For the text-containing cell, return its midpoint in [x, y] coordinate format. 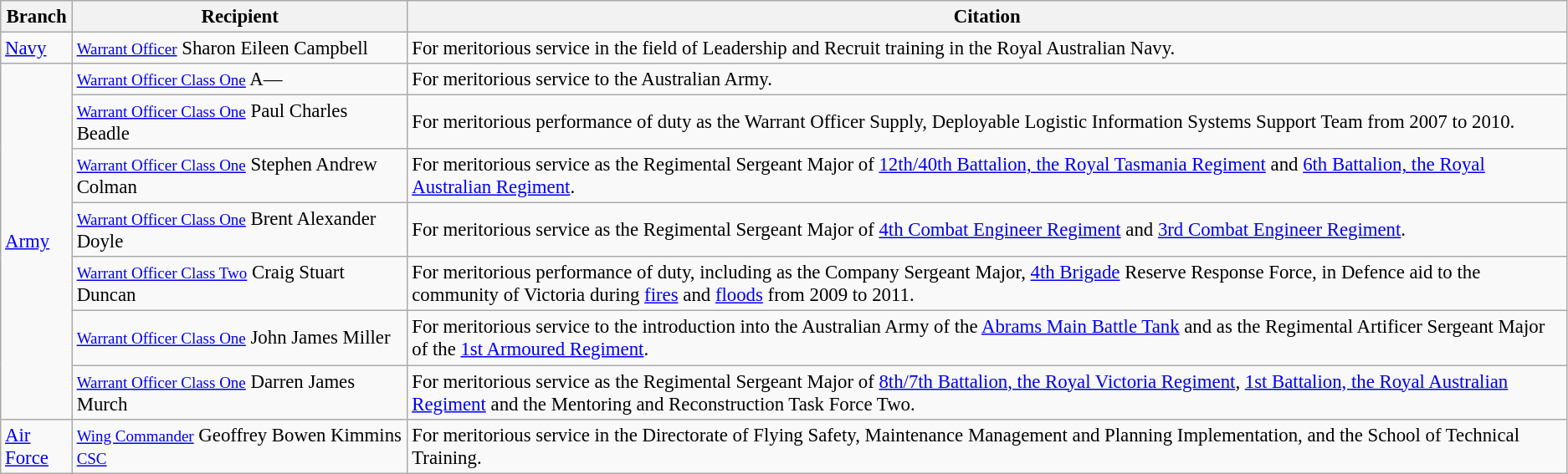
Warrant Officer Class One A— [239, 79]
Wing Commander Geoffrey Bowen Kimmins CSC [239, 446]
Warrant Officer Class One Stephen Andrew Colman [239, 176]
Citation [987, 17]
For meritorious performance of duty as the Warrant Officer Supply, Deployable Logistic Information Systems Support Team from 2007 to 2010. [987, 122]
Army [37, 241]
For meritorious service to the Australian Army. [987, 79]
Navy [37, 48]
Warrant Officer Class One Brent Alexander Doyle [239, 231]
Warrant Officer Class Two Craig Stuart Duncan [239, 284]
Warrant Officer Class One Darren James Murch [239, 393]
For meritorious service as the Regimental Sergeant Major of 4th Combat Engineer Regiment and 3rd Combat Engineer Regiment. [987, 231]
Recipient [239, 17]
Warrant Officer Class One John James Miller [239, 338]
Warrant Officer Class One Paul Charles Beadle [239, 122]
For meritorious service in the field of Leadership and Recruit training in the Royal Australian Navy. [987, 48]
Air Force [37, 446]
Branch [37, 17]
Warrant Officer Sharon Eileen Campbell [239, 48]
